Detect which cell encompasses the target text, then output its (X, Y) center coordinate. 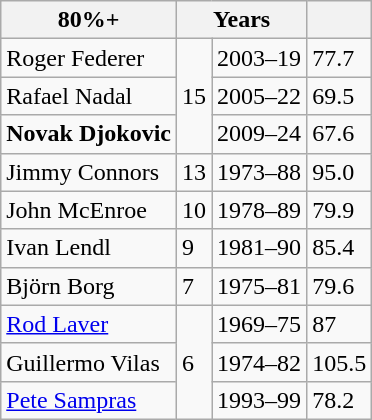
Björn Borg (89, 286)
1973–88 (260, 172)
6 (194, 362)
1974–82 (260, 362)
79.9 (340, 210)
13 (194, 172)
2005–22 (260, 96)
87 (340, 324)
2009–24 (260, 134)
1978–89 (260, 210)
15 (194, 96)
Ivan Lendl (89, 248)
Guillermo Vilas (89, 362)
Rafael Nadal (89, 96)
1975–81 (260, 286)
1981–90 (260, 248)
95.0 (340, 172)
John McEnroe (89, 210)
78.2 (340, 400)
2003–19 (260, 58)
Jimmy Connors (89, 172)
105.5 (340, 362)
1993–99 (260, 400)
69.5 (340, 96)
Years (241, 20)
Rod Laver (89, 324)
85.4 (340, 248)
77.7 (340, 58)
1969–75 (260, 324)
Novak Djokovic (89, 134)
10 (194, 210)
Roger Federer (89, 58)
7 (194, 286)
Pete Sampras (89, 400)
79.6 (340, 286)
80%+ (89, 20)
9 (194, 248)
67.6 (340, 134)
